Output the [x, y] coordinate of the center of the cell containing the given text.  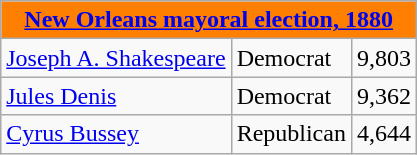
Jules Denis [116, 96]
Republican [291, 134]
Joseph A. Shakespeare [116, 58]
4,644 [384, 134]
Cyrus Bussey [116, 134]
New Orleans mayoral election, 1880 [209, 20]
9,362 [384, 96]
9,803 [384, 58]
